Output the (x, y) coordinate of the center of the cell containing the given text.  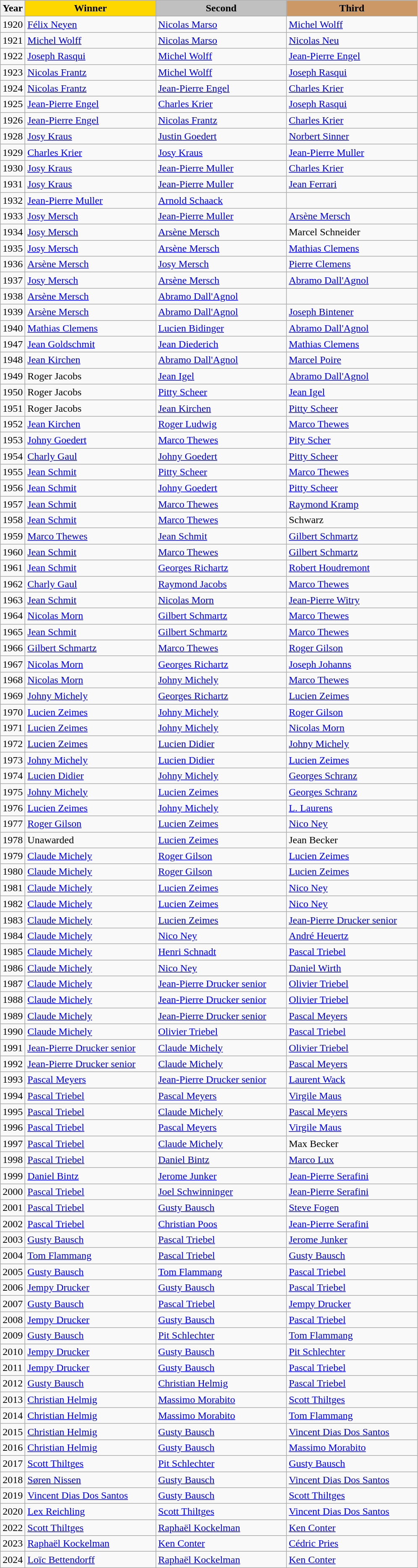
Winner (91, 8)
1935 (13, 248)
Joseph Johanns (352, 664)
1968 (13, 680)
Joel Schwinninger (221, 1192)
1997 (13, 1144)
Henri Schnadt (221, 952)
1966 (13, 648)
2013 (13, 1400)
2022 (13, 1528)
1930 (13, 168)
2016 (13, 1447)
1996 (13, 1128)
1980 (13, 872)
Loïc Bettendorff (91, 1560)
1955 (13, 472)
Norbert Sinner (352, 136)
1921 (13, 40)
2004 (13, 1256)
1972 (13, 744)
1995 (13, 1112)
2015 (13, 1431)
2010 (13, 1352)
1982 (13, 904)
1923 (13, 72)
1970 (13, 712)
1962 (13, 584)
Pity Scher (352, 440)
1929 (13, 152)
1965 (13, 632)
2017 (13, 1463)
1983 (13, 920)
1967 (13, 664)
1990 (13, 1032)
Max Becker (352, 1144)
Marco Lux (352, 1160)
2011 (13, 1368)
1947 (13, 344)
Pierre Clemens (352, 264)
2023 (13, 1544)
Steve Fogen (352, 1208)
1984 (13, 936)
Lucien Bidinger (221, 328)
1971 (13, 728)
1999 (13, 1176)
Justin Goedert (221, 136)
1937 (13, 280)
Schwarz (352, 520)
2001 (13, 1208)
Félix Neyen (91, 24)
2003 (13, 1240)
Jean Goldschmit (91, 344)
1987 (13, 984)
Jean Becker (352, 840)
Second (221, 8)
1989 (13, 1016)
1932 (13, 200)
Laurent Wack (352, 1080)
1925 (13, 104)
1933 (13, 216)
L. Laurens (352, 808)
1981 (13, 888)
1954 (13, 456)
1979 (13, 856)
2009 (13, 1336)
1920 (13, 24)
Raymond Kramp (352, 504)
1974 (13, 776)
2014 (13, 1415)
Roger Ludwig (221, 424)
1950 (13, 392)
2000 (13, 1192)
2002 (13, 1224)
1928 (13, 136)
2018 (13, 1479)
2007 (13, 1304)
1957 (13, 504)
1949 (13, 376)
Raymond Jacobs (221, 584)
Daniel Wirth (352, 968)
1976 (13, 808)
1986 (13, 968)
2006 (13, 1288)
1975 (13, 792)
2008 (13, 1320)
Third (352, 8)
2024 (13, 1560)
1956 (13, 488)
1939 (13, 312)
1992 (13, 1064)
1952 (13, 424)
1924 (13, 88)
1926 (13, 120)
1936 (13, 264)
Marcel Schneider (352, 232)
Joseph Bintener (352, 312)
1940 (13, 328)
1922 (13, 56)
Jean-Pierre Witry (352, 600)
Christian Poos (221, 1224)
Unawarded (91, 840)
1960 (13, 552)
Marcel Poire (352, 360)
2019 (13, 1496)
2012 (13, 1384)
1973 (13, 760)
2020 (13, 1512)
1963 (13, 600)
Jean Ferrari (352, 184)
1991 (13, 1048)
1938 (13, 296)
2005 (13, 1272)
Arnold Schaack (221, 200)
1994 (13, 1096)
Lex Reichling (91, 1512)
1961 (13, 568)
1993 (13, 1080)
1988 (13, 1000)
André Heuertz (352, 936)
1998 (13, 1160)
1985 (13, 952)
1958 (13, 520)
1953 (13, 440)
Jean Diederich (221, 344)
Year (13, 8)
Søren Nissen (91, 1479)
Nicolas Neu (352, 40)
1948 (13, 360)
1969 (13, 696)
1951 (13, 408)
1931 (13, 184)
Cédric Pries (352, 1544)
1978 (13, 840)
1977 (13, 824)
1934 (13, 232)
Robert Houdremont (352, 568)
1964 (13, 616)
1959 (13, 536)
